Provide the [x, y] coordinate of the cell's center where the given text is located.  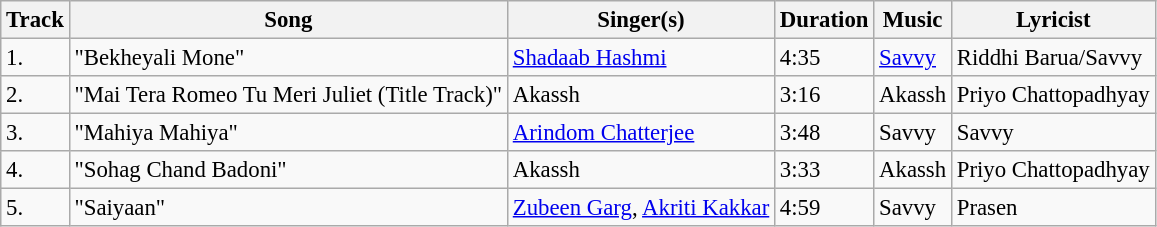
Prasen [1053, 208]
4:35 [824, 58]
5. [35, 208]
"Mahiya Mahiya" [288, 133]
"Bekheyali Mone" [288, 58]
Music [913, 20]
Lyricist [1053, 20]
"Saiyaan" [288, 208]
1. [35, 58]
4. [35, 170]
Riddhi Barua/Savvy [1053, 58]
Arindom Chatterjee [640, 133]
3:33 [824, 170]
Duration [824, 20]
4:59 [824, 208]
Song [288, 20]
Singer(s) [640, 20]
3. [35, 133]
Track [35, 20]
3:48 [824, 133]
Zubeen Garg, Akriti Kakkar [640, 208]
"Sohag Chand Badoni" [288, 170]
"Mai Tera Romeo Tu Meri Juliet (Title Track)" [288, 95]
Shadaab Hashmi [640, 58]
2. [35, 95]
3:16 [824, 95]
